Return [x, y] of the center of cell containing provided text 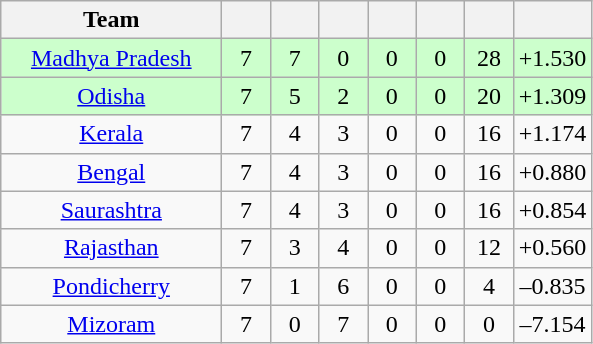
–7.154 [552, 324]
Rajasthan [112, 248]
6 [344, 286]
2 [344, 96]
Odisha [112, 96]
28 [490, 58]
1 [294, 286]
Kerala [112, 134]
12 [490, 248]
+0.880 [552, 172]
Pondicherry [112, 286]
+1.530 [552, 58]
5 [294, 96]
Saurashtra [112, 210]
+1.174 [552, 134]
+0.560 [552, 248]
Bengal [112, 172]
Madhya Pradesh [112, 58]
Mizoram [112, 324]
+0.854 [552, 210]
Team [112, 20]
–0.835 [552, 286]
20 [490, 96]
+1.309 [552, 96]
